Return (x, y) of the center of cell containing provided text 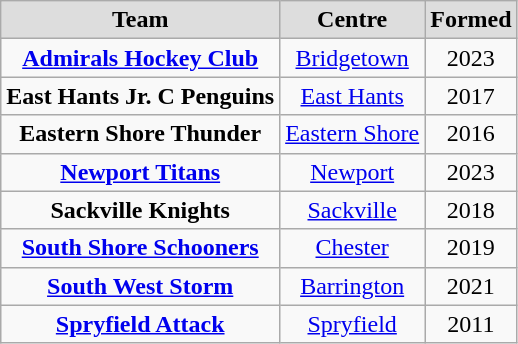
South Shore Schooners (140, 248)
2017 (471, 96)
Newport Titans (140, 172)
Spryfield (352, 324)
2011 (471, 324)
Eastern Shore Thunder (140, 134)
Eastern Shore (352, 134)
Chester (352, 248)
Sackville (352, 210)
Spryfield Attack (140, 324)
2021 (471, 286)
Formed (471, 20)
South West Storm (140, 286)
2019 (471, 248)
Centre (352, 20)
East Hants Jr. C Penguins (140, 96)
Barrington (352, 286)
Team (140, 20)
Bridgetown (352, 58)
2018 (471, 210)
Newport (352, 172)
Admirals Hockey Club (140, 58)
Sackville Knights (140, 210)
East Hants (352, 96)
2016 (471, 134)
